Identify which cell holds the provided text, then report its (X, Y) central coordinate. 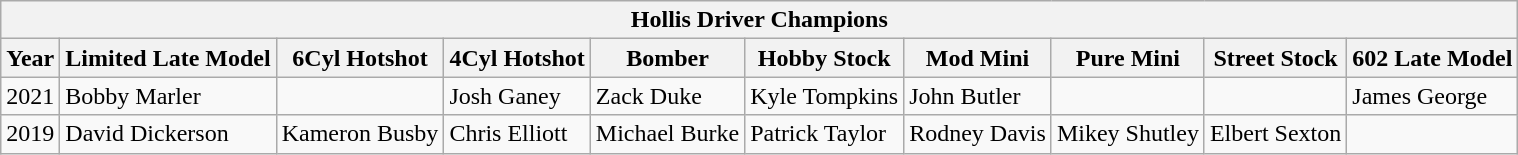
Elbert Sexton (1275, 134)
Josh Ganey (517, 96)
2019 (30, 134)
4Cyl Hotshot (517, 58)
Street Stock (1275, 58)
Michael Burke (667, 134)
Kameron Busby (360, 134)
Patrick Taylor (824, 134)
Kyle Tompkins (824, 96)
Zack Duke (667, 96)
602 Late Model (1432, 58)
Chris Elliott (517, 134)
Mod Mini (978, 58)
Hobby Stock (824, 58)
Hollis Driver Champions (760, 20)
Bomber (667, 58)
James George (1432, 96)
Limited Late Model (168, 58)
Pure Mini (1128, 58)
2021 (30, 96)
6Cyl Hotshot (360, 58)
Rodney Davis (978, 134)
David Dickerson (168, 134)
Year (30, 58)
John Butler (978, 96)
Mikey Shutley (1128, 134)
Bobby Marler (168, 96)
